Locate the cell with the specified text and output its [x, y] center coordinate. 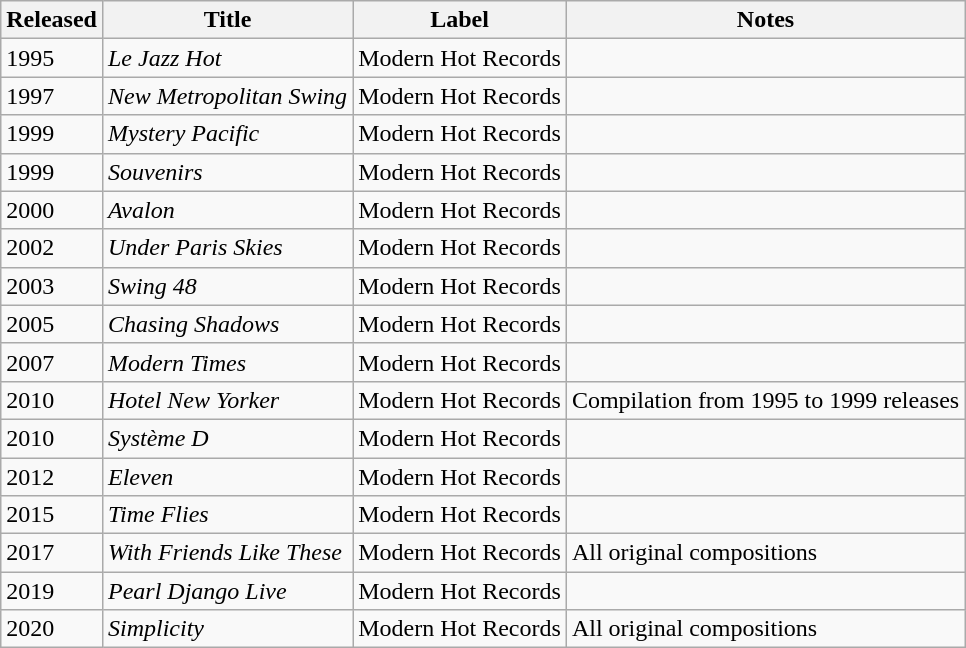
Modern Times [227, 362]
Notes [765, 20]
Simplicity [227, 629]
New Metropolitan Swing [227, 96]
Souvenirs [227, 172]
2015 [52, 515]
1995 [52, 58]
2007 [52, 362]
With Friends Like These [227, 553]
Released [52, 20]
Eleven [227, 477]
2017 [52, 553]
2000 [52, 210]
2005 [52, 324]
1997 [52, 96]
Pearl Django Live [227, 591]
Mystery Pacific [227, 134]
Compilation from 1995 to 1999 releases [765, 400]
2019 [52, 591]
Time Flies [227, 515]
Avalon [227, 210]
Chasing Shadows [227, 324]
Under Paris Skies [227, 248]
2002 [52, 248]
Le Jazz Hot [227, 58]
Swing 48 [227, 286]
Title [227, 20]
Système D [227, 438]
2012 [52, 477]
2003 [52, 286]
Hotel New Yorker [227, 400]
2020 [52, 629]
Label [460, 20]
